Return the (X, Y) coordinate for the center point of the cell that contains the specified text.  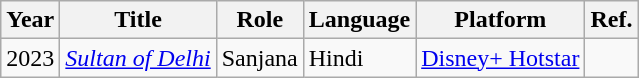
Ref. (612, 20)
Sanjana (260, 58)
Title (138, 20)
Role (260, 20)
2023 (30, 58)
Platform (500, 20)
Hindi (359, 58)
Language (359, 20)
Disney+ Hotstar (500, 58)
Year (30, 20)
Sultan of Delhi (138, 58)
